From the cell containing the given text, extract its center point as (x, y) coordinate. 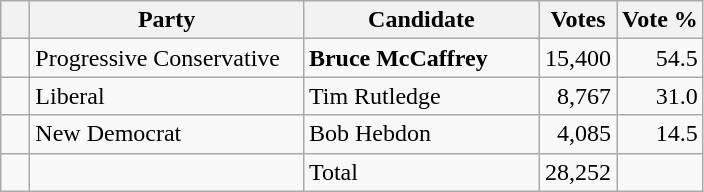
4,085 (578, 134)
Candidate (421, 20)
15,400 (578, 58)
Progressive Conservative (167, 58)
Bruce McCaffrey (421, 58)
8,767 (578, 96)
Party (167, 20)
Tim Rutledge (421, 96)
31.0 (660, 96)
Bob Hebdon (421, 134)
28,252 (578, 172)
Votes (578, 20)
54.5 (660, 58)
Total (421, 172)
Vote % (660, 20)
Liberal (167, 96)
14.5 (660, 134)
New Democrat (167, 134)
